Identify which cell holds the provided text, then report its (X, Y) central coordinate. 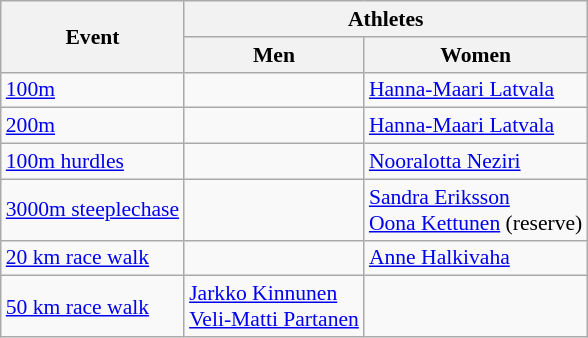
20 km race walk (92, 258)
100m (92, 90)
Anne Halkivaha (476, 258)
Event (92, 36)
3000m steeplechase (92, 210)
Sandra ErikssonOona Kettunen (reserve) (476, 210)
Women (476, 55)
Jarkko KinnunenVeli-Matti Partanen (274, 306)
100m hurdles (92, 162)
Men (274, 55)
200m (92, 126)
50 km race walk (92, 306)
Athletes (386, 19)
Nooralotta Neziri (476, 162)
